Capture the cell that displays the provided text and extract its (X, Y) central coordinate. 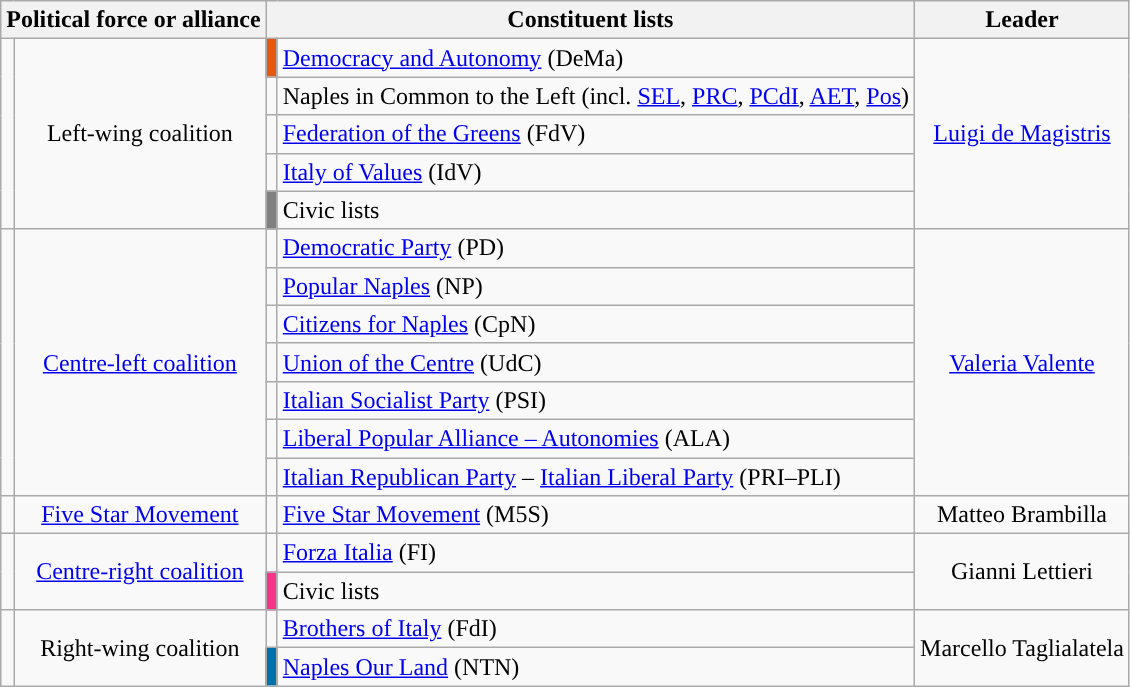
Italy of Values (IdV) (596, 172)
Italian Republican Party – Italian Liberal Party (PRI–PLI) (596, 477)
Marcello Taglialatela (1022, 648)
Centre-left coalition (140, 362)
Democracy and Autonomy (DeMa) (596, 58)
Citizens for Naples (CpN) (596, 324)
Federation of the Greens (FdV) (596, 134)
Forza Italia (FI) (596, 553)
Valeria Valente (1022, 362)
Naples Our Land (NTN) (596, 667)
Popular Naples (NP) (596, 286)
Liberal Popular Alliance – Autonomies (ALA) (596, 438)
Gianni Lettieri (1022, 572)
Constituent lists (590, 20)
Brothers of Italy (FdI) (596, 629)
Leader (1022, 20)
Right-wing coalition (140, 648)
Political force or alliance (134, 20)
Naples in Common to the Left (incl. SEL, PRC, PCdI, AET, Pos) (596, 96)
Democratic Party (PD) (596, 248)
Left-wing coalition (140, 134)
Five Star Movement (M5S) (596, 515)
Five Star Movement (140, 515)
Matteo Brambilla (1022, 515)
Italian Socialist Party (PSI) (596, 400)
Luigi de Magistris (1022, 134)
Union of the Centre (UdC) (596, 362)
Centre-right coalition (140, 572)
